Search for the cell housing the specified text and yield its [x, y] center coordinate. 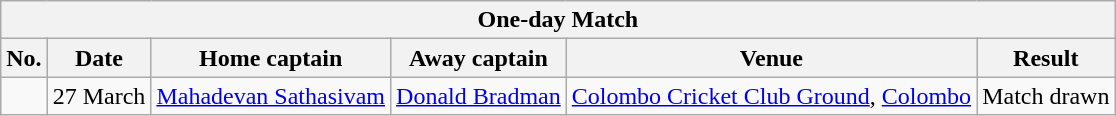
27 March [99, 96]
Date [99, 58]
Away captain [479, 58]
Result [1046, 58]
Match drawn [1046, 96]
Colombo Cricket Club Ground, Colombo [771, 96]
One-day Match [558, 20]
Mahadevan Sathasivam [271, 96]
No. [24, 58]
Donald Bradman [479, 96]
Venue [771, 58]
Home captain [271, 58]
